Return the [x, y] coordinate for the center point of the cell that contains the specified text.  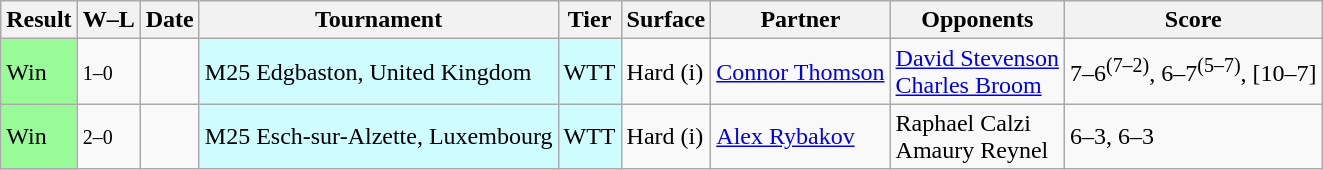
Score [1193, 20]
Tier [590, 20]
Date [170, 20]
M25 Edgbaston, United Kingdom [378, 72]
W–L [108, 20]
Alex Rybakov [800, 136]
David Stevenson Charles Broom [977, 72]
M25 Esch-sur-Alzette, Luxembourg [378, 136]
6–3, 6–3 [1193, 136]
Connor Thomson [800, 72]
Partner [800, 20]
1–0 [108, 72]
Tournament [378, 20]
Raphael Calzi Amaury Reynel [977, 136]
2–0 [108, 136]
Opponents [977, 20]
Result [39, 20]
Surface [666, 20]
7–6(7–2), 6–7(5–7), [10–7] [1193, 72]
